Return (x, y) of the center of cell containing provided text 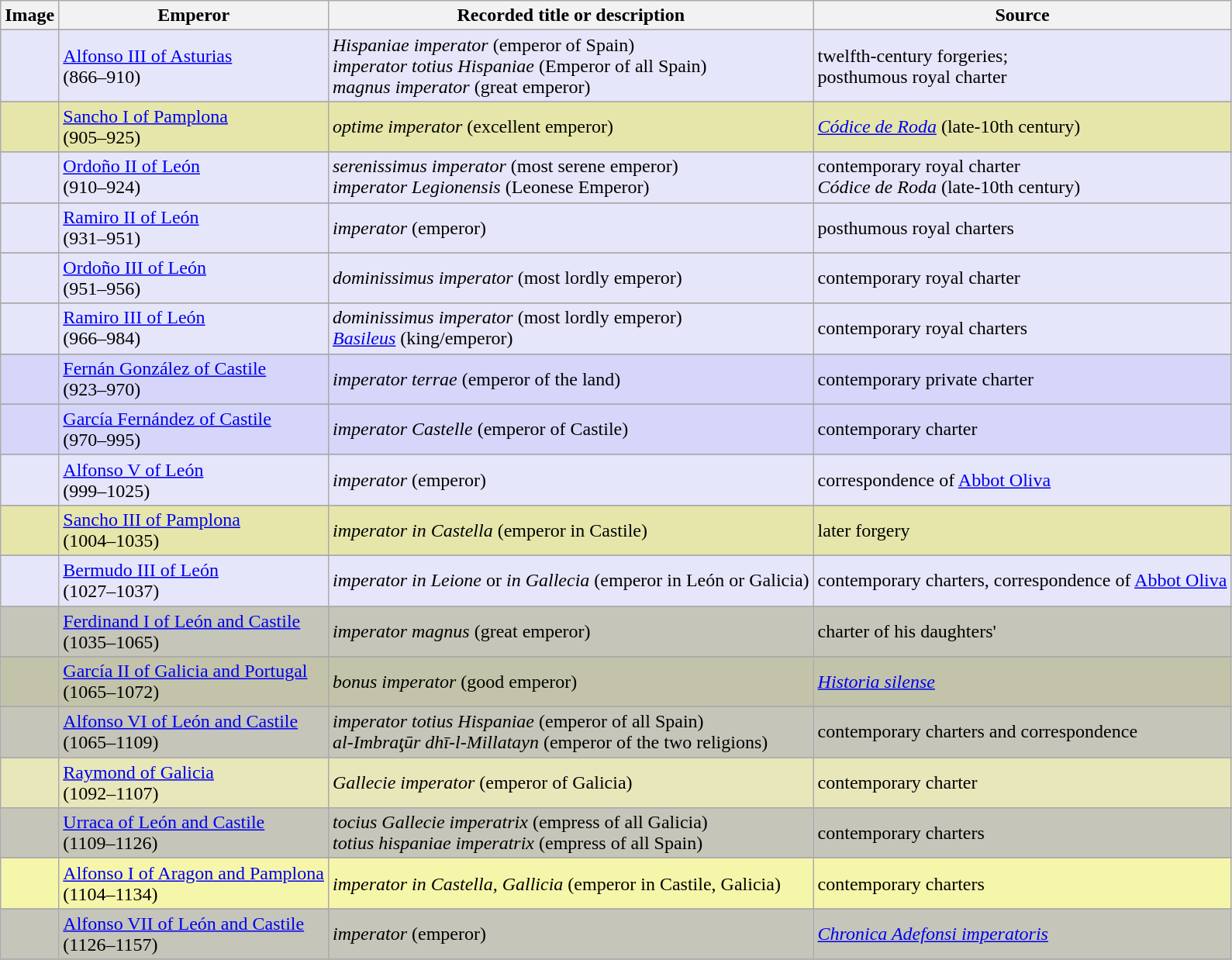
Ferdinand I of León and Castile (1035–1065) (194, 631)
imperator totius Hispaniae (emperor of all Spain) al-Imbraţūr dhī-l-Millatayn (emperor of the two religions) (571, 732)
García II of Galicia and Portugal (1065–1072) (194, 682)
Hispaniae imperator (emperor of Spain) imperator totius Hispaniae (Emperor of all Spain) magnus imperator (great emperor) (571, 66)
correspondence of Abbot Oliva (1022, 479)
bonus imperator (good emperor) (571, 682)
Alfonso VI of León and Castile (1065–1109) (194, 732)
Ramiro II of León (931–951) (194, 228)
Recorded title or description (571, 16)
contemporary royal charters (1022, 329)
Sancho I of Pamplona (905–925) (194, 127)
imperator in Leione or in Gallecia (emperor in León or Galicia) (571, 580)
Chronica Adefonsi imperatoris (1022, 934)
Fernán González of Castile (923–970) (194, 378)
Alfonso VII of León and Castile (1126–1157) (194, 934)
dominissimus imperator (most lordly emperor) (571, 278)
Urraca of León and Castile (1109–1126) (194, 833)
Historia silense (1022, 682)
Alfonso V of León(999–1025) (194, 479)
Gallecie imperator (emperor of Galicia) (571, 783)
imperator in Castella (emperor in Castile) (571, 530)
twelfth-century forgeries; posthumous royal charter (1022, 66)
Códice de Roda (late-10th century) (1022, 127)
Bermudo III of León (1027–1037) (194, 580)
posthumous royal charters (1022, 228)
Ordoño II of León (910–924) (194, 177)
imperator magnus (great emperor) (571, 631)
Sancho III of Pamplona (1004–1035) (194, 530)
imperator in Castella, Gallicia (emperor in Castile, Galicia) (571, 884)
Image (29, 16)
contemporary royal charter Códice de Roda (late-10th century) (1022, 177)
Alfonso III of Asturias (866–910) (194, 66)
contemporary royal charter (1022, 278)
charter of his daughters' (1022, 631)
Source (1022, 16)
later forgery (1022, 530)
contemporary private charter (1022, 378)
Emperor (194, 16)
imperator terrae (emperor of the land) (571, 378)
Raymond of Galicia (1092–1107) (194, 783)
contemporary charters, correspondence of Abbot Oliva (1022, 580)
optime imperator (excellent emperor) (571, 127)
dominissimus imperator (most lordly emperor) Basileus (king/emperor) (571, 329)
serenissimus imperator (most serene emperor) imperator Legionensis (Leonese Emperor) (571, 177)
Ramiro III of León (966–984) (194, 329)
Ordoño III of León (951–956) (194, 278)
Alfonso I of Aragon and Pamplona (1104–1134) (194, 884)
contemporary charters and correspondence (1022, 732)
imperator Castelle (emperor of Castile) (571, 430)
García Fernández of Castile (970–995) (194, 430)
tocius Gallecie imperatrix (empress of all Galicia) totius hispaniae imperatrix (empress of all Spain) (571, 833)
